Extract the (x, y) coordinate from the center of the cell holding the provided text.  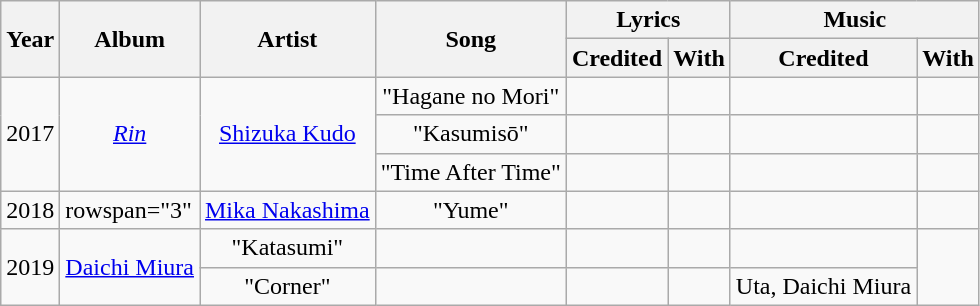
Year (30, 39)
"Corner" (288, 286)
Song (470, 39)
rowspan="3" (130, 210)
Shizuka Kudo (288, 134)
Artist (288, 39)
"Kasumisō" (470, 134)
"Katasumi" (288, 248)
"Time After Time" (470, 172)
Lyrics (648, 20)
2017 (30, 134)
2019 (30, 267)
2018 (30, 210)
Music (854, 20)
Daichi Miura (130, 267)
Uta, Daichi Miura (823, 286)
"Hagane no Mori" (470, 96)
Rin (130, 134)
Mika Nakashima (288, 210)
"Yume" (470, 210)
Album (130, 39)
